Find where the given text appears and provide that cell's center as [x, y] coordinate. 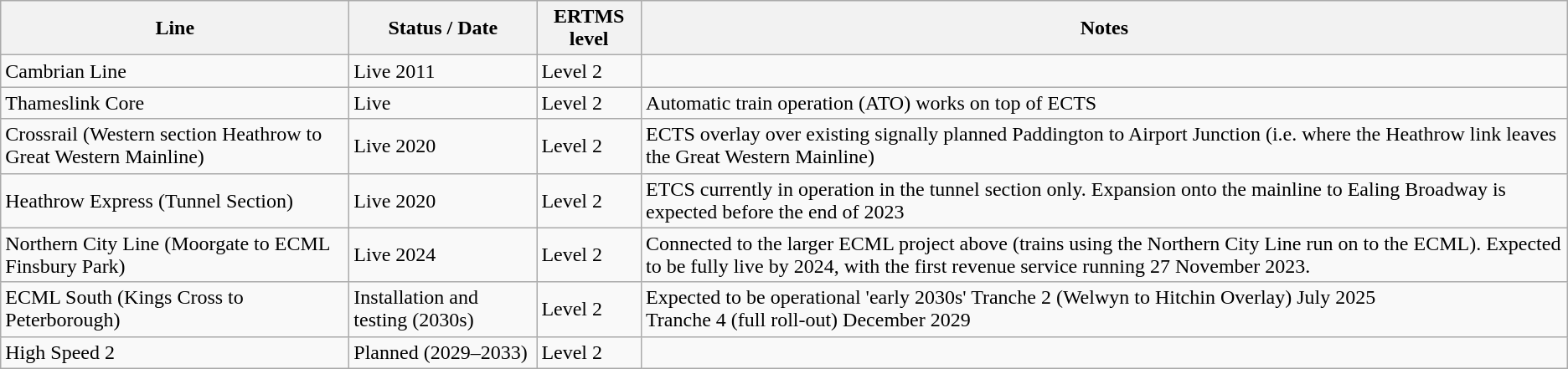
Live 2011 [443, 71]
Line [175, 28]
Expected to be operational 'early 2030s' Tranche 2 (Welwyn to Hitchin Overlay) July 2025Tranche 4 (full roll-out) December 2029 [1105, 310]
Crossrail (Western section Heathrow to Great Western Mainline) [175, 146]
Planned (2029–2033) [443, 352]
Live 2024 [443, 254]
ECML South (Kings Cross to Peterborough) [175, 310]
Thameslink Core [175, 103]
ETCS currently in operation in the tunnel section only. Expansion onto the mainline to Ealing Broadway is expected before the end of 2023 [1105, 201]
Installation and testing (2030s) [443, 310]
Status / Date [443, 28]
Automatic train operation (ATO) works on top of ECTS [1105, 103]
Live [443, 103]
Heathrow Express (Tunnel Section) [175, 201]
Northern City Line (Moorgate to ECML Finsbury Park) [175, 254]
High Speed 2 [175, 352]
ERTMS level [590, 28]
Cambrian Line [175, 71]
ECTS overlay over existing signally planned Paddington to Airport Junction (i.e. where the Heathrow link leaves the Great Western Mainline) [1105, 146]
Notes [1105, 28]
